Determine the (X, Y) coordinate at the center of the cell enclosing the given text.  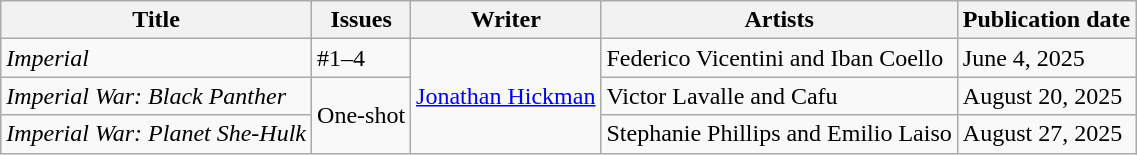
June 4, 2025 (1046, 58)
Publication date (1046, 20)
August 20, 2025 (1046, 96)
Artists (779, 20)
Title (156, 20)
Victor Lavalle and Cafu (779, 96)
Imperial (156, 58)
Issues (362, 20)
Imperial War: Black Panther (156, 96)
Writer (506, 20)
#1–4 (362, 58)
One-shot (362, 115)
Jonathan Hickman (506, 96)
August 27, 2025 (1046, 134)
Imperial War: Planet She-Hulk (156, 134)
Federico Vicentini and Iban Coello (779, 58)
Stephanie Phillips and Emilio Laiso (779, 134)
